Return the (X, Y) coordinate for the center point of the cell that contains the specified text.  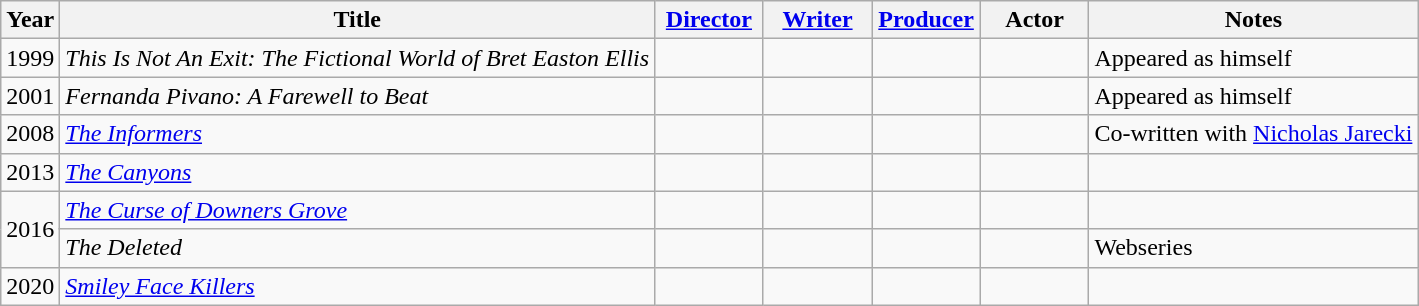
2020 (30, 286)
The Canyons (358, 172)
Writer (818, 20)
Actor (1034, 20)
Smiley Face Killers (358, 286)
Director (710, 20)
Title (358, 20)
Co-written with Nicholas Jarecki (1254, 134)
The Informers (358, 134)
2001 (30, 96)
1999 (30, 58)
The Curse of Downers Grove (358, 210)
Year (30, 20)
This Is Not An Exit: The Fictional World of Bret Easton Ellis (358, 58)
2008 (30, 134)
Notes (1254, 20)
2016 (30, 229)
Webseries (1254, 248)
2013 (30, 172)
Fernanda Pivano: A Farewell to Beat (358, 96)
Producer (926, 20)
The Deleted (358, 248)
